Output the [x, y] coordinate of the center of the cell containing the given text.  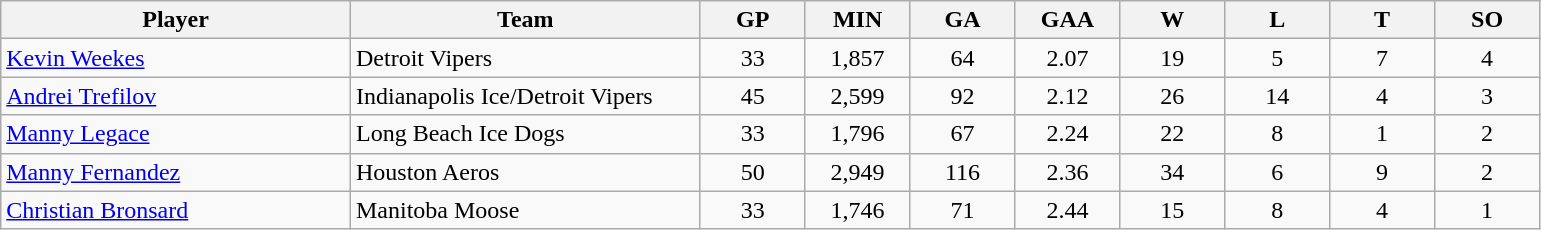
64 [962, 58]
50 [752, 172]
Manitoba Moose [525, 210]
9 [1382, 172]
2,949 [858, 172]
Christian Bronsard [176, 210]
2,599 [858, 96]
1,746 [858, 210]
Team [525, 20]
W [1172, 20]
7 [1382, 58]
3 [1488, 96]
34 [1172, 172]
5 [1278, 58]
6 [1278, 172]
Manny Fernandez [176, 172]
92 [962, 96]
GA [962, 20]
MIN [858, 20]
SO [1488, 20]
Houston Aeros [525, 172]
2.24 [1068, 134]
71 [962, 210]
Kevin Weekes [176, 58]
26 [1172, 96]
19 [1172, 58]
14 [1278, 96]
Detroit Vipers [525, 58]
Player [176, 20]
45 [752, 96]
GP [752, 20]
1,857 [858, 58]
1,796 [858, 134]
GAA [1068, 20]
67 [962, 134]
2.07 [1068, 58]
116 [962, 172]
2.12 [1068, 96]
2.44 [1068, 210]
Manny Legace [176, 134]
Andrei Trefilov [176, 96]
T [1382, 20]
L [1278, 20]
Long Beach Ice Dogs [525, 134]
22 [1172, 134]
Indianapolis Ice/Detroit Vipers [525, 96]
2.36 [1068, 172]
15 [1172, 210]
